Provide the [x, y] coordinate of the cell's center where the given text is located.  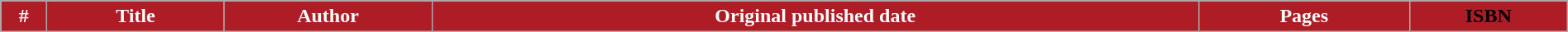
# [24, 16]
Original published date [815, 16]
Title [136, 16]
ISBN [1489, 16]
Pages [1303, 16]
Author [327, 16]
